Extract the (x, y) coordinate from the center of the cell holding the provided text.  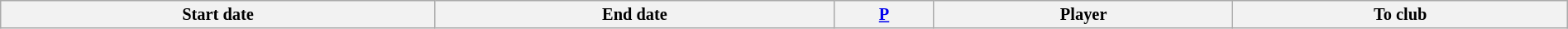
Start date (218, 14)
Player (1083, 14)
End date (634, 14)
To club (1400, 14)
P (885, 14)
